Capture the cell that displays the provided text and extract its [X, Y] central coordinate. 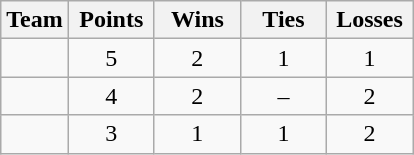
– [283, 96]
Wins [197, 20]
Ties [283, 20]
4 [111, 96]
3 [111, 134]
Losses [369, 20]
5 [111, 58]
Team [35, 20]
Points [111, 20]
